Pinpoint the cell where the given text exists, returning its [x, y] midpoint coordinate. 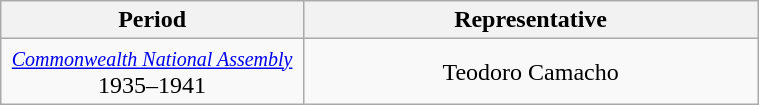
Commonwealth National Assembly1935–1941 [152, 72]
Period [152, 20]
Representative [530, 20]
Teodoro Camacho [530, 72]
